Return [x, y] of the center of cell containing provided text 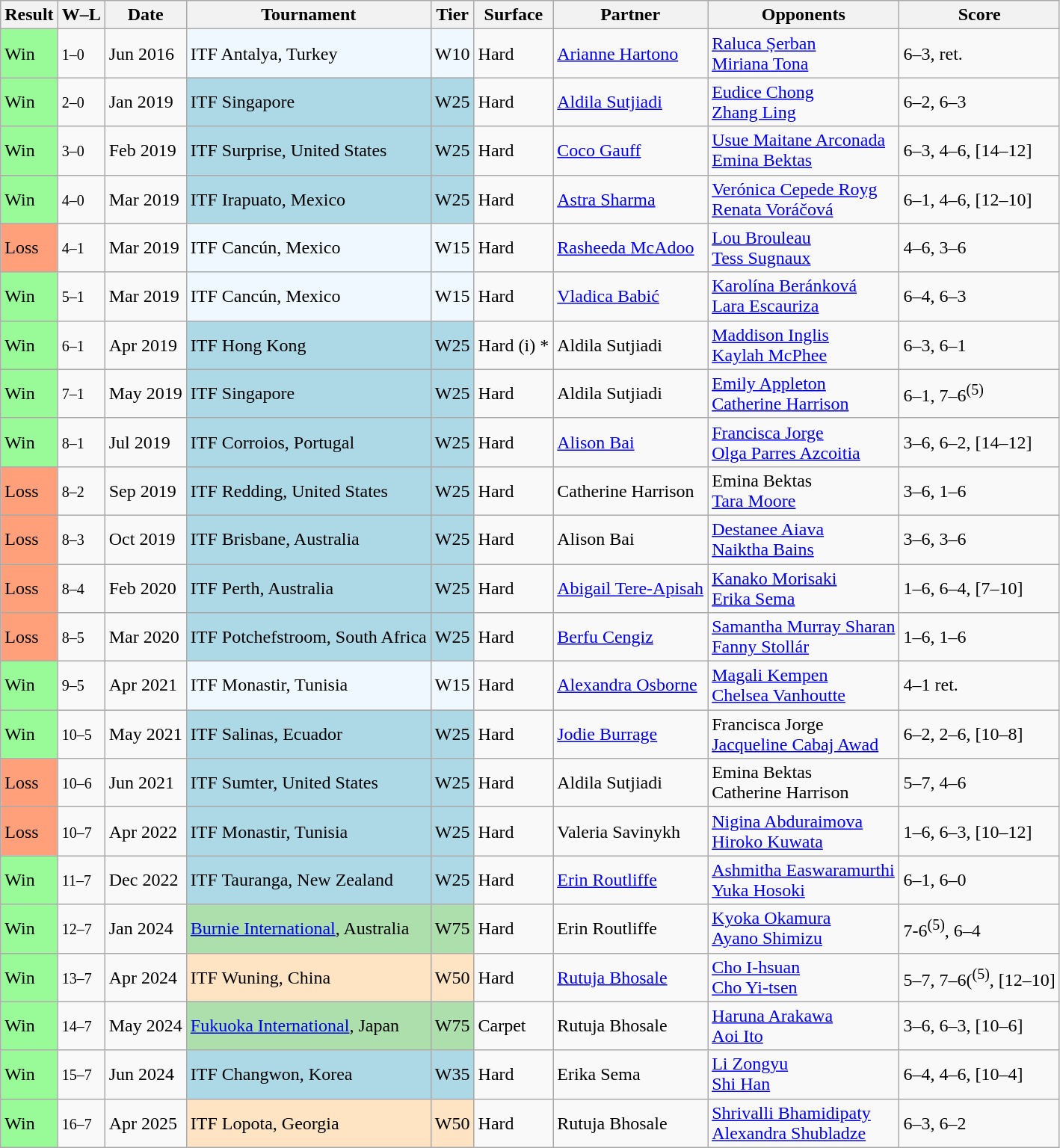
Francisca Jorge Olga Parres Azcoitia [804, 442]
Apr 2021 [145, 686]
6–1, 4–6, [12–10] [979, 199]
4–0 [81, 199]
6–3, 6–1 [979, 345]
Lou Brouleau Tess Sugnaux [804, 248]
Opponents [804, 15]
Raluca Șerban Miriana Tona [804, 54]
6–4, 4–6, [10–4] [979, 1075]
6–1 [81, 345]
8–1 [81, 442]
6–3, 6–2 [979, 1123]
ITF Lopota, Georgia [308, 1123]
Date [145, 15]
Kanako Morisaki Erika Sema [804, 587]
W35 [452, 1075]
May 2024 [145, 1025]
Score [979, 15]
Arianne Hartono [631, 54]
Valeria Savinykh [631, 831]
Samantha Murray Sharan Fanny Stollár [804, 637]
Fukuoka International, Japan [308, 1025]
Verónica Cepede Royg Renata Voráčová [804, 199]
6–3, 4–6, [14–12] [979, 151]
14–7 [81, 1025]
Hard (i) * [514, 345]
10–5 [81, 734]
Shrivalli Bhamidipaty Alexandra Shubladze [804, 1123]
Haruna Arakawa Aoi Ito [804, 1025]
Apr 2024 [145, 978]
Destanee Aiava Naiktha Bains [804, 540]
3–6, 6–2, [14–12] [979, 442]
1–6, 6–4, [7–10] [979, 587]
Feb 2020 [145, 587]
12–7 [81, 928]
6–1, 7–6(5) [979, 393]
Jodie Burrage [631, 734]
Dec 2022 [145, 880]
Carpet [514, 1025]
Cho I-hsuan Cho Yi-tsen [804, 978]
ITF Redding, United States [308, 490]
16–7 [81, 1123]
ITF Perth, Australia [308, 587]
Partner [631, 15]
Catherine Harrison [631, 490]
Tier [452, 15]
6–4, 6–3 [979, 296]
ITF Hong Kong [308, 345]
Vladica Babić [631, 296]
Maddison Inglis Kaylah McPhee [804, 345]
Berfu Cengiz [631, 637]
Jan 2024 [145, 928]
11–7 [81, 880]
ITF Brisbane, Australia [308, 540]
6–3, ret. [979, 54]
5–7, 7–6((5), [12–10] [979, 978]
Jun 2021 [145, 783]
Result [29, 15]
Apr 2019 [145, 345]
Jul 2019 [145, 442]
10–6 [81, 783]
9–5 [81, 686]
Feb 2019 [145, 151]
5–7, 4–6 [979, 783]
8–5 [81, 637]
ITF Surprise, United States [308, 151]
1–0 [81, 54]
ITF Sumter, United States [308, 783]
Tournament [308, 15]
Abigail Tere-Apisah [631, 587]
Surface [514, 15]
6–2, 2–6, [10–8] [979, 734]
Jan 2019 [145, 102]
Burnie International, Australia [308, 928]
ITF Salinas, Ecuador [308, 734]
Francisca Jorge Jacqueline Cabaj Awad [804, 734]
4–1 ret. [979, 686]
7-6(5), 6–4 [979, 928]
Erika Sema [631, 1075]
3–6, 1–6 [979, 490]
ITF Antalya, Turkey [308, 54]
W–L [81, 15]
Jun 2016 [145, 54]
Alexandra Osborne [631, 686]
Apr 2022 [145, 831]
Emina Bektas Catherine Harrison [804, 783]
Ashmitha Easwaramurthi Yuka Hosoki [804, 880]
Usue Maitane Arconada Emina Bektas [804, 151]
Coco Gauff [631, 151]
Emina Bektas Tara Moore [804, 490]
ITF Tauranga, New Zealand [308, 880]
Oct 2019 [145, 540]
10–7 [81, 831]
Sep 2019 [145, 490]
4–6, 3–6 [979, 248]
Apr 2025 [145, 1123]
3–0 [81, 151]
3–6, 3–6 [979, 540]
ITF Wuning, China [308, 978]
Emily Appleton Catherine Harrison [804, 393]
5–1 [81, 296]
8–3 [81, 540]
ITF Potchefstroom, South Africa [308, 637]
1–6, 6–3, [10–12] [979, 831]
Rasheeda McAdoo [631, 248]
Kyoka Okamura Ayano Shimizu [804, 928]
8–2 [81, 490]
Li Zongyu Shi Han [804, 1075]
ITF Corroios, Portugal [308, 442]
Mar 2020 [145, 637]
7–1 [81, 393]
ITF Irapuato, Mexico [308, 199]
3–6, 6–3, [10–6] [979, 1025]
Magali Kempen Chelsea Vanhoutte [804, 686]
6–2, 6–3 [979, 102]
May 2019 [145, 393]
4–1 [81, 248]
May 2021 [145, 734]
W10 [452, 54]
1–6, 1–6 [979, 637]
6–1, 6–0 [979, 880]
15–7 [81, 1075]
Jun 2024 [145, 1075]
13–7 [81, 978]
Eudice Chong Zhang Ling [804, 102]
8–4 [81, 587]
ITF Changwon, Korea [308, 1075]
Karolína Beránková Lara Escauriza [804, 296]
2–0 [81, 102]
Nigina Abduraimova Hiroko Kuwata [804, 831]
Astra Sharma [631, 199]
